Return [x, y] of the center of cell containing provided text 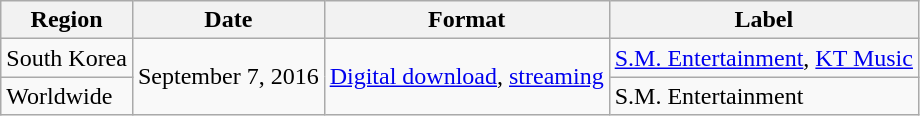
September 7, 2016 [228, 77]
Worldwide [67, 96]
Region [67, 20]
South Korea [67, 58]
Date [228, 20]
S.M. Entertainment [764, 96]
Format [466, 20]
Digital download, streaming [466, 77]
Label [764, 20]
S.M. Entertainment, KT Music [764, 58]
